Determine the (X, Y) coordinate at the center of the cell enclosing the given text.  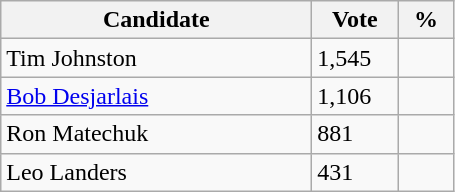
Ron Matechuk (156, 134)
1,545 (355, 58)
% (426, 20)
Tim Johnston (156, 58)
431 (355, 172)
Leo Landers (156, 172)
1,106 (355, 96)
881 (355, 134)
Vote (355, 20)
Candidate (156, 20)
Bob Desjarlais (156, 96)
